Return [X, Y] of the center of cell containing provided text 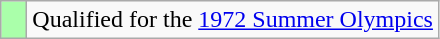
Qualified for the 1972 Summer Olympics [233, 20]
